Return (X, Y) of the center of cell containing provided text 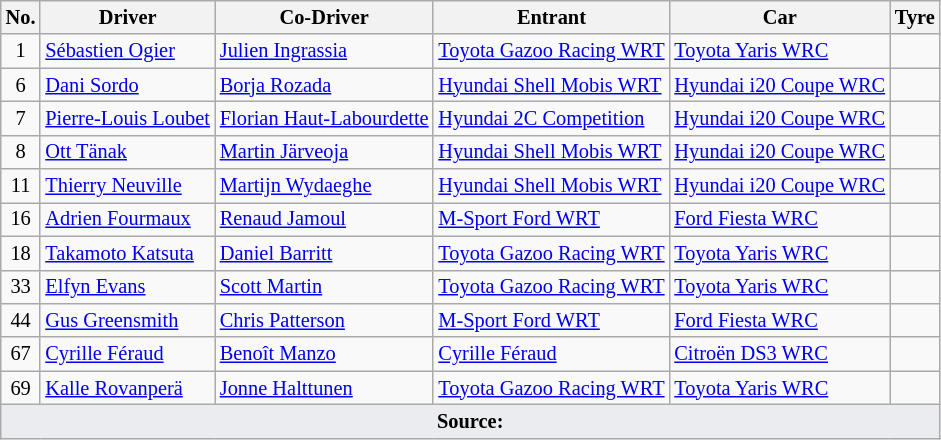
Source: (470, 421)
Thierry Neuville (127, 186)
Renaud Jamoul (324, 219)
Florian Haut-Labourdette (324, 118)
Elfyn Evans (127, 287)
Sébastien Ogier (127, 51)
16 (21, 219)
Citroën DS3 WRC (780, 354)
67 (21, 354)
Co-Driver (324, 17)
Takamoto Katsuta (127, 253)
Hyundai 2C Competition (551, 118)
Daniel Barritt (324, 253)
33 (21, 287)
Pierre-Louis Loubet (127, 118)
69 (21, 388)
Gus Greensmith (127, 320)
Adrien Fourmaux (127, 219)
No. (21, 17)
44 (21, 320)
Martin Järveoja (324, 152)
Dani Sordo (127, 85)
Borja Rozada (324, 85)
Scott Martin (324, 287)
6 (21, 85)
1 (21, 51)
Car (780, 17)
Entrant (551, 17)
Julien Ingrassia (324, 51)
Martijn Wydaeghe (324, 186)
18 (21, 253)
Kalle Rovanperä (127, 388)
Benoît Manzo (324, 354)
7 (21, 118)
8 (21, 152)
Tyre (915, 17)
Driver (127, 17)
Chris Patterson (324, 320)
Ott Tänak (127, 152)
Jonne Halttunen (324, 388)
11 (21, 186)
